From the cell containing the given text, extract its center point as [x, y] coordinate. 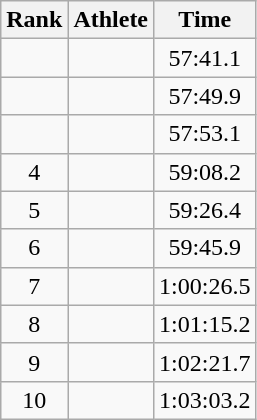
59:26.4 [205, 210]
57:41.1 [205, 58]
57:53.1 [205, 134]
1:03:03.2 [205, 400]
6 [34, 248]
10 [34, 400]
59:08.2 [205, 172]
1:02:21.7 [205, 362]
Rank [34, 20]
Time [205, 20]
Athlete [111, 20]
8 [34, 324]
5 [34, 210]
59:45.9 [205, 248]
9 [34, 362]
57:49.9 [205, 96]
7 [34, 286]
1:00:26.5 [205, 286]
4 [34, 172]
1:01:15.2 [205, 324]
